Search for the cell housing the specified text and yield its [x, y] center coordinate. 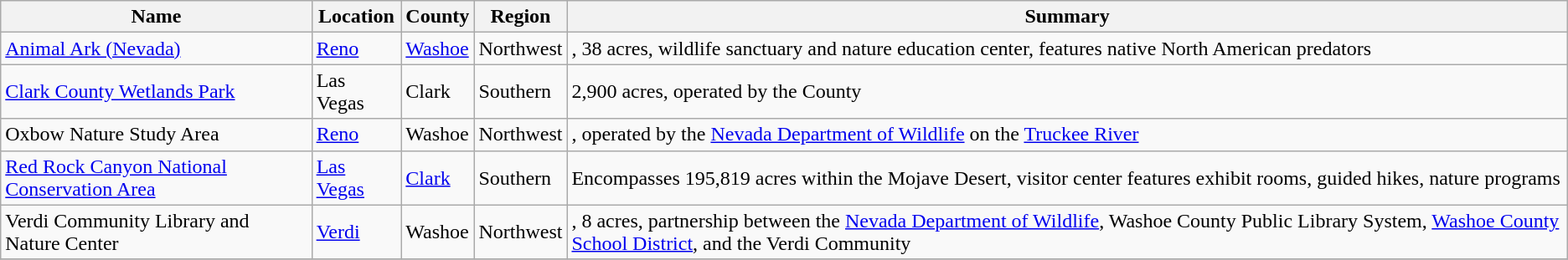
Animal Ark (Nevada) [156, 48]
Region [521, 17]
Summary [1067, 17]
Verdi Community Library and Nature Center [156, 232]
Location [357, 17]
Name [156, 17]
Clark County Wetlands Park [156, 92]
2,900 acres, operated by the County [1067, 92]
County [437, 17]
, operated by the Nevada Department of Wildlife on the Truckee River [1067, 135]
, 38 acres, wildlife sanctuary and nature education center, features native North American predators [1067, 48]
Red Rock Canyon National Conservation Area [156, 177]
Verdi [357, 232]
Oxbow Nature Study Area [156, 135]
Encompasses 195,819 acres within the Mojave Desert, visitor center features exhibit rooms, guided hikes, nature programs [1067, 177]
